Find where the given text appears and provide that cell's center as (x, y) coordinate. 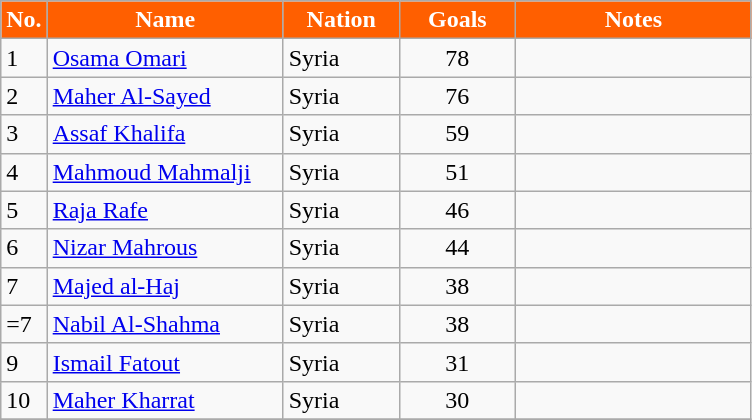
7 (24, 286)
Nabil Al-Shahma (165, 324)
4 (24, 172)
Mahmoud Mahmalji (165, 172)
Maher Kharrat (165, 400)
No. (24, 20)
Maher Al-Sayed (165, 96)
Raja Rafe (165, 210)
Notes (633, 20)
1 (24, 58)
Osama Omari (165, 58)
10 (24, 400)
31 (457, 362)
6 (24, 248)
Name (165, 20)
46 (457, 210)
Goals (457, 20)
Majed al-Haj (165, 286)
=7 (24, 324)
5 (24, 210)
Nizar Mahrous (165, 248)
Ismail Fatout (165, 362)
78 (457, 58)
30 (457, 400)
Nation (341, 20)
2 (24, 96)
44 (457, 248)
51 (457, 172)
9 (24, 362)
76 (457, 96)
59 (457, 134)
Assaf Khalifa (165, 134)
3 (24, 134)
